Search for the cell housing the specified text and yield its [X, Y] center coordinate. 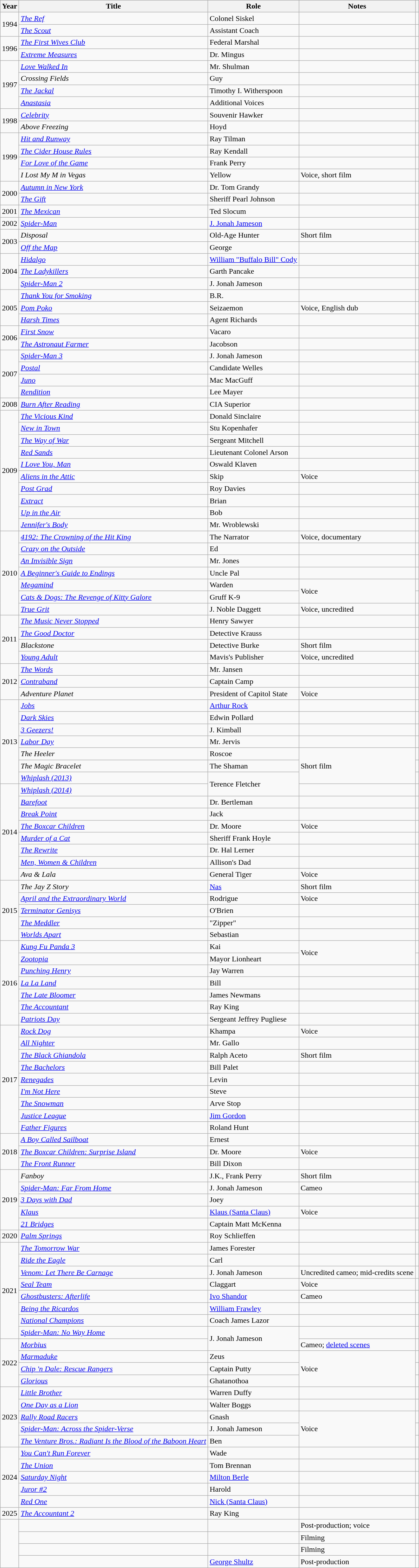
Additional Voices [253, 103]
2021 [10, 1290]
Celebrity [113, 115]
Klaus [113, 1212]
Whiplash (2013) [113, 778]
Worlds Apart [113, 935]
Jennifer's Body [113, 525]
Ride the Eagle [113, 1260]
Hidalgo [113, 259]
2010 [10, 573]
The Mexican [113, 211]
General Tiger [253, 874]
2007 [10, 374]
The Venture Bros.: Radiant Is the Blood of the Baboon Heart [113, 1441]
Joey [253, 1200]
Ray Tilman [253, 139]
Palm Springs [113, 1236]
2004 [10, 271]
Brian [253, 500]
James Forester [253, 1248]
The Jackal [113, 91]
Post-production; voice [357, 1526]
Jim Gordon [253, 1115]
Voice, English dub [357, 308]
Roscoe [253, 754]
Lee Mayer [253, 392]
Warden [253, 585]
Gnash [253, 1417]
Post Grad [113, 488]
2012 [10, 681]
1998 [10, 121]
2015 [10, 910]
1997 [10, 85]
2019 [10, 1200]
Mac MacGuff [253, 380]
Detective Krauss [253, 633]
The Gift [113, 199]
Wade [253, 1453]
2014 [10, 832]
Fanboy [113, 1176]
The Scout [113, 30]
4192: The Crowning of the Hit King [113, 537]
The Rewrite [113, 850]
Vacaro [253, 332]
Detective Burke [253, 645]
Ghatanothoa [253, 1381]
Candidate Welles [253, 368]
Voice, documentary [357, 537]
Kung Fu Panda 3 [113, 947]
2011 [10, 639]
Anastasia [113, 103]
Red One [113, 1501]
The Union [113, 1465]
Juror #2 [113, 1489]
I Love You, Man [113, 464]
The Astronaut Farmer [113, 344]
Up in the Air [113, 513]
Father Figures [113, 1128]
2006 [10, 338]
Roland Hunt [253, 1128]
2002 [10, 223]
Nas [253, 886]
Jobs [113, 705]
Garth Pancake [253, 271]
The Ladykillers [113, 271]
2003 [10, 241]
2020 [10, 1236]
Dr. Tom Grandy [253, 187]
Renegades [113, 1079]
Bill [253, 983]
Sheriff Pearl Johnson [253, 199]
The Narrator [253, 537]
Juno [113, 380]
Spider-Man 2 [113, 284]
Lieutenant Colonel Arson [253, 452]
Crazy on the Outside [113, 549]
2023 [10, 1417]
Captain Matt McKenna [253, 1224]
First Snow [113, 332]
2024 [10, 1477]
An Invisible Sign [113, 561]
The Music Never Stopped [113, 621]
Frank Perry [253, 163]
Warren Duffy [253, 1393]
Allison's Dad [253, 862]
Dark Skies [113, 717]
Chip 'n Dale: Rescue Rangers [113, 1369]
President of Capitol State [253, 693]
Mr. Shulman [253, 67]
3 Geezers! [113, 730]
Notes [357, 6]
Sergeant Jeffrey Pugliese [253, 1019]
2016 [10, 983]
Spider-Man: Across the Spider-Verse [113, 1429]
The Accountant [113, 1007]
Dr. Hal Lerner [253, 850]
Dr. Bertleman [253, 802]
La La Land [113, 983]
Yellow [253, 175]
Hit and Runway [113, 139]
Jay Warren [253, 971]
Rodrigue [253, 898]
Morbius [113, 1345]
Captain Camp [253, 681]
Dr. Mingus [253, 54]
Stu Kopenhafer [253, 428]
Mr. Jones [253, 561]
Donald Sinclaire [253, 416]
Sergeant Mitchell [253, 440]
Seizaemon [253, 308]
Contraband [113, 681]
Off the Map [113, 247]
Extreme Measures [113, 54]
Nick (Santa Claus) [253, 1501]
Love Walked In [113, 67]
Cats & Dogs: The Revenge of Kitty Galore [113, 597]
Gruff K-9 [253, 597]
I Lost My M in Vegas [113, 175]
CIA Superior [253, 404]
You Can't Run Forever [113, 1453]
Autumn in New York [113, 187]
Mr. Jansen [253, 669]
1996 [10, 48]
Agent Richards [253, 320]
The Snowman [113, 1103]
The Vicious Kind [113, 416]
National Champions [113, 1321]
The Cider House Rules [113, 151]
Ray Kendall [253, 151]
Captain Putty [253, 1369]
2005 [10, 308]
Terence Fletcher [253, 784]
Levin [253, 1079]
Ted Slocum [253, 211]
The Ref [113, 18]
The Way of War [113, 440]
Ralph Aceto [253, 1055]
The Boxcar Children: Surprise Island [113, 1152]
2013 [10, 742]
Ivo Shandor [253, 1296]
Carl [253, 1260]
Claggart [253, 1284]
Harsh Times [113, 320]
2000 [10, 193]
Voice, short film [357, 175]
Disposal [113, 235]
Mavis's Publisher [253, 657]
3 Days with Dad [113, 1200]
Mr. Wroblewski [253, 525]
The Black Ghiandola [113, 1055]
Mayor Lionheart [253, 959]
Sebastian [253, 935]
Young Adult [113, 657]
Colonel Siskel [253, 18]
George [253, 247]
1999 [10, 157]
Spider-Man: Far From Home [113, 1188]
Uncle Pal [253, 573]
Mr. Gallo [253, 1043]
Megamind [113, 585]
Patriots Day [113, 1019]
Bill Palet [253, 1067]
Venom: Let There Be Carnage [113, 1272]
2025 [10, 1514]
The Jay Z Story [113, 886]
Extract [113, 500]
The Late Bloomer [113, 995]
Burn After Reading [113, 404]
2008 [10, 404]
O'Brien [253, 910]
True Grit [113, 609]
George Shultz [253, 1562]
Jack [253, 814]
James Newmans [253, 995]
Roy Davies [253, 488]
Hoyd [253, 127]
Seal Team [113, 1284]
Title [113, 6]
New in Town [113, 428]
2018 [10, 1152]
Timothy I. Witherspoon [253, 91]
Ed [253, 549]
Aliens in the Attic [113, 476]
Skip [253, 476]
Year [10, 6]
B.R. [253, 296]
2001 [10, 211]
William "Buffalo Bill" Cody [253, 259]
Labor Day [113, 742]
Guy [253, 79]
J. Kimball [253, 730]
Post-production [357, 1562]
Bill Dixon [253, 1164]
The Words [113, 669]
Spider-Man 3 [113, 356]
Spider-Man: No Way Home [113, 1333]
Henry Sawyer [253, 621]
Old-Age Hunter [253, 235]
Being the Ricardos [113, 1309]
Roy Schlieffen [253, 1236]
Crossing Fields [113, 79]
Jacobson [253, 344]
The Tomorrow War [113, 1248]
Thank You for Smoking [113, 296]
Edwin Pollard [253, 717]
Ava & Lala [113, 874]
Walter Boggs [253, 1405]
Postal [113, 368]
Blackstone [113, 645]
2017 [10, 1080]
The Front Runner [113, 1164]
The Bachelors [113, 1067]
Saturday Night [113, 1477]
Break Point [113, 814]
"Zipper" [253, 923]
Barefoot [113, 802]
Rendition [113, 392]
Souvenir Hawker [253, 115]
Pom Poko [113, 308]
Murder of a Cat [113, 838]
Adventure Planet [113, 693]
Kai [253, 947]
I'm Not Here [113, 1091]
2009 [10, 471]
The Heeler [113, 754]
1994 [10, 24]
J. Noble Daggett [253, 609]
Ghostbusters: Afterlife [113, 1296]
For Love of the Game [113, 163]
The Boxcar Children [113, 826]
Zeus [253, 1357]
Uncredited cameo; mid-credits scene [357, 1272]
Red Sands [113, 452]
Steve [253, 1091]
Rally Road Racers [113, 1417]
Rock Dog [113, 1031]
The First Wives Club [113, 42]
Harold [253, 1489]
The Shaman [253, 766]
Tom Brennan [253, 1465]
The Accountant 2 [113, 1514]
21 Bridges [113, 1224]
J.K., Frank Perry [253, 1176]
The Meddler [113, 923]
Mr. Jervis [253, 742]
Justice League [113, 1115]
Milton Berle [253, 1477]
Little Brother [113, 1393]
A Beginner's Guide to Endings [113, 573]
Federal Marshal [253, 42]
The Magic Bracelet [113, 766]
Cameo; deleted scenes [357, 1345]
William Frawley [253, 1309]
Glorious [113, 1381]
Coach James Lazor [253, 1321]
Zootopia [113, 959]
April and the Extraordinary World [113, 898]
Above Freezing [113, 127]
Whiplash (2014) [113, 790]
Spider-Man [113, 223]
Klaus (Santa Claus) [253, 1212]
Bob [253, 513]
Men, Women & Children [113, 862]
The Good Doctor [113, 633]
Punching Henry [113, 971]
Arve Stop [253, 1103]
2022 [10, 1363]
Role [253, 6]
Arthur Rock [253, 705]
Sheriff Frank Hoyle [253, 838]
Ben [253, 1441]
A Boy Called Sailboat [113, 1140]
Marmaduke [113, 1357]
Oswald Klaven [253, 464]
Assistant Coach [253, 30]
Ernest [253, 1140]
One Day as a Lion [113, 1405]
Khampa [253, 1031]
Terminator Genisys [113, 910]
All Nighter [113, 1043]
